Find where the given text appears and provide that cell's center as [X, Y] coordinate. 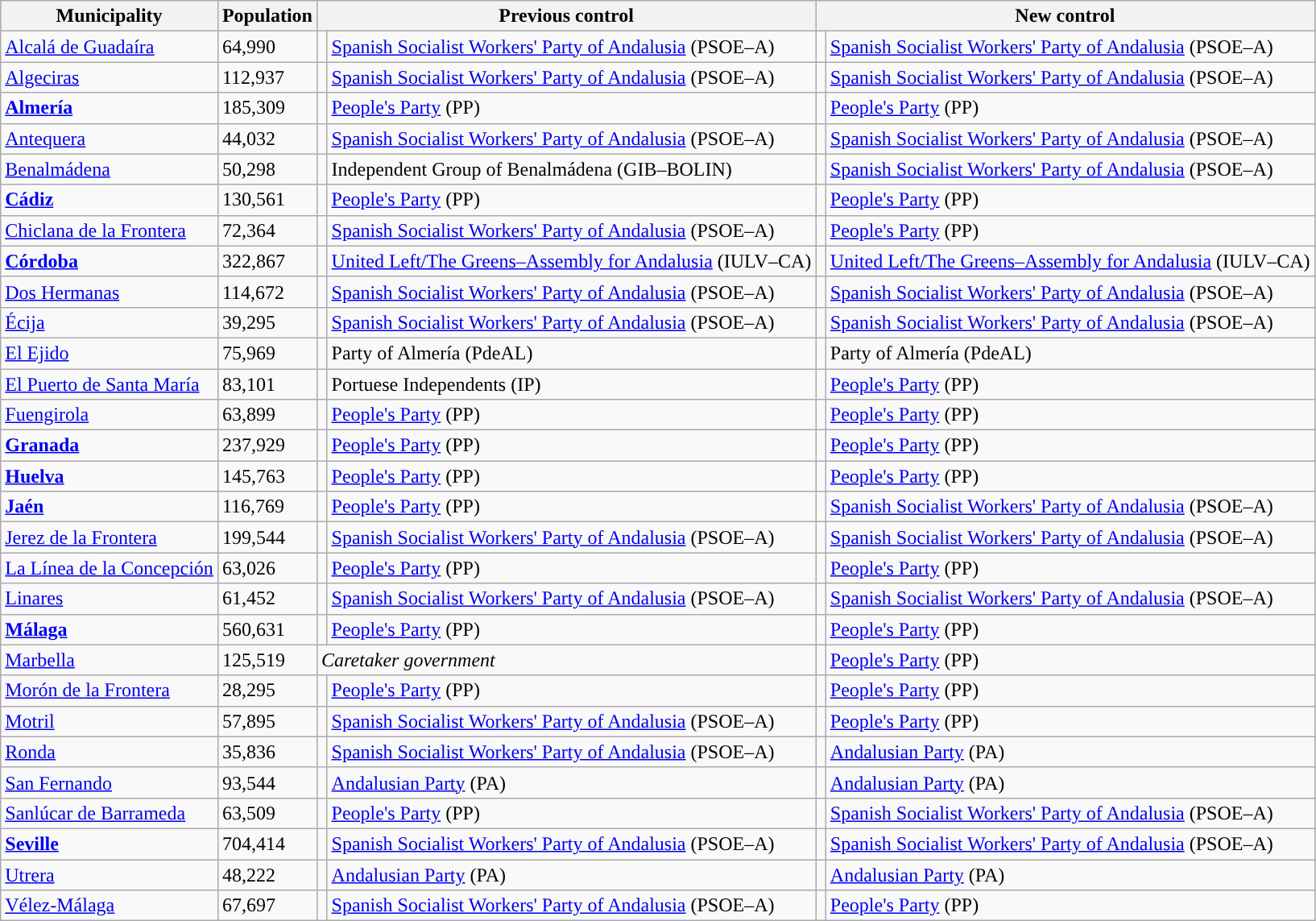
Dos Hermanas [110, 292]
125,519 [267, 660]
237,929 [267, 446]
28,295 [267, 691]
San Fernando [110, 782]
185,309 [267, 108]
New control [1065, 16]
130,561 [267, 200]
67,697 [267, 906]
75,969 [267, 353]
Population [267, 16]
704,414 [267, 844]
Independent Group of Benalmádena (GIB–BOLIN) [572, 169]
Cádiz [110, 200]
63,509 [267, 813]
Algeciras [110, 77]
57,895 [267, 721]
560,631 [267, 629]
Málaga [110, 629]
Córdoba [110, 261]
El Puerto de Santa María [110, 384]
63,899 [267, 415]
Almería [110, 108]
50,298 [267, 169]
Jerez de la Frontera [110, 537]
112,937 [267, 77]
Granada [110, 446]
Vélez-Málaga [110, 906]
Alcalá de Guadaíra [110, 47]
Écija [110, 322]
322,867 [267, 261]
Marbella [110, 660]
Huelva [110, 476]
72,364 [267, 230]
Sanlúcar de Barrameda [110, 813]
Previous control [565, 16]
48,222 [267, 874]
Portuese Independents (IP) [572, 384]
La Línea de la Concepción [110, 568]
Ronda [110, 752]
145,763 [267, 476]
El Ejido [110, 353]
Motril [110, 721]
93,544 [267, 782]
Linares [110, 599]
116,769 [267, 507]
Utrera [110, 874]
Benalmádena [110, 169]
64,990 [267, 47]
Caretaker government [565, 660]
39,295 [267, 322]
83,101 [267, 384]
44,032 [267, 139]
Jaén [110, 507]
Morón de la Frontera [110, 691]
199,544 [267, 537]
63,026 [267, 568]
Chiclana de la Frontera [110, 230]
Antequera [110, 139]
61,452 [267, 599]
Seville [110, 844]
Fuengirola [110, 415]
114,672 [267, 292]
35,836 [267, 752]
Municipality [110, 16]
